Pinpoint the cell where the given text exists, returning its [x, y] midpoint coordinate. 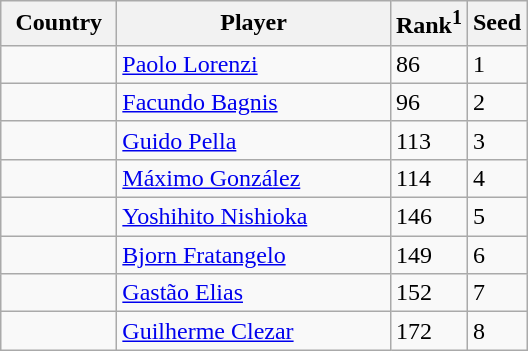
Player [254, 24]
86 [428, 64]
146 [428, 217]
Rank1 [428, 24]
4 [496, 178]
Seed [496, 24]
113 [428, 140]
8 [496, 331]
Gastão Elias [254, 293]
Country [59, 24]
172 [428, 331]
2 [496, 102]
1 [496, 64]
149 [428, 255]
7 [496, 293]
Facundo Bagnis [254, 102]
114 [428, 178]
Paolo Lorenzi [254, 64]
Guilherme Clezar [254, 331]
3 [496, 140]
Yoshihito Nishioka [254, 217]
Máximo González [254, 178]
Guido Pella [254, 140]
6 [496, 255]
5 [496, 217]
152 [428, 293]
Bjorn Fratangelo [254, 255]
96 [428, 102]
